Provide the (X, Y) coordinate of the cell's center where the given text is located.  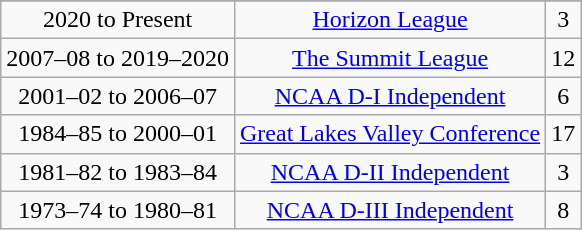
Great Lakes Valley Conference (390, 134)
1984–85 to 2000–01 (118, 134)
NCAA D-II Independent (390, 172)
NCAA D-I Independent (390, 96)
1973–74 to 1980–81 (118, 210)
The Summit League (390, 58)
6 (564, 96)
12 (564, 58)
NCAA D-III Independent (390, 210)
Horizon League (390, 20)
1981–82 to 1983–84 (118, 172)
2001–02 to 2006–07 (118, 96)
2020 to Present (118, 20)
8 (564, 210)
2007–08 to 2019–2020 (118, 58)
17 (564, 134)
